Extract the [x, y] coordinate from the center of the cell holding the provided text.  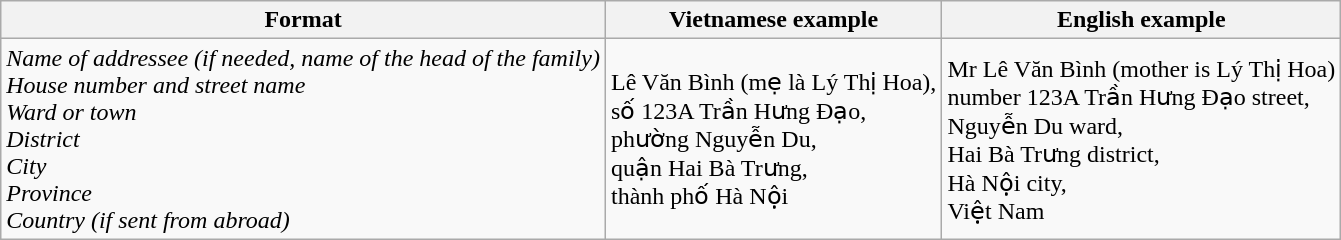
Lê Văn Bình (mẹ là Lý Thị Hoa), số 123A Trần Hưng Đạo,phường Nguyễn Du, quận Hai Bà Trưng, thành phố Hà Nội [773, 139]
Vietnamese example [773, 20]
Format [304, 20]
Mr Lê Văn Bình (mother is Lý Thị Hoa)number 123A Trần Hưng Đạo street,Nguyễn Du ward,Hai Bà Trưng district,Hà Nội city,Việt Nam [1142, 139]
English example [1142, 20]
